Output the (x, y) coordinate of the center of the cell containing the given text.  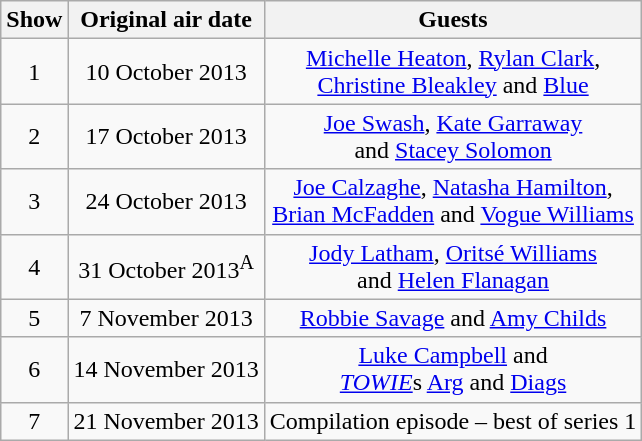
Original air date (166, 20)
Michelle Heaton, Rylan Clark,Christine Bleakley and Blue (453, 72)
4 (34, 266)
10 October 2013 (166, 72)
31 October 2013A (166, 266)
6 (34, 370)
7 (34, 421)
Compilation episode – best of series 1 (453, 421)
21 November 2013 (166, 421)
5 (34, 318)
1 (34, 72)
Robbie Savage and Amy Childs (453, 318)
Jody Latham, Oritsé Williamsand Helen Flanagan (453, 266)
24 October 2013 (166, 202)
Show (34, 20)
Guests (453, 20)
17 October 2013 (166, 136)
7 November 2013 (166, 318)
Luke Campbell andTOWIEs Arg and Diags (453, 370)
Joe Swash, Kate Garrawayand Stacey Solomon (453, 136)
Joe Calzaghe, Natasha Hamilton,Brian McFadden and Vogue Williams (453, 202)
14 November 2013 (166, 370)
2 (34, 136)
3 (34, 202)
